Scan for the cell matching the given text and deliver its [X, Y] coordinate at center. 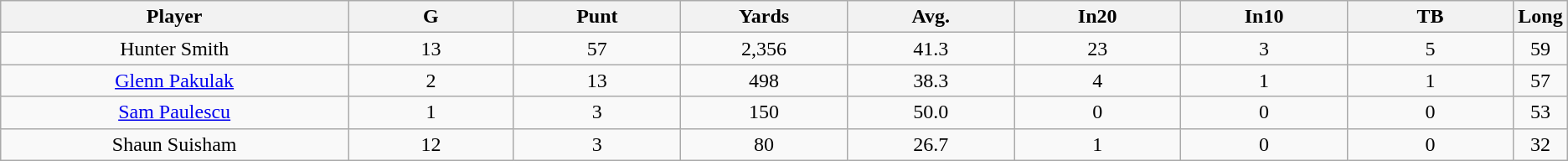
80 [764, 144]
26.7 [931, 144]
12 [431, 144]
2 [431, 80]
Player [174, 17]
Sam Paulescu [174, 112]
Yards [764, 17]
Hunter Smith [174, 49]
32 [1541, 144]
4 [1097, 80]
TB [1430, 17]
2,356 [764, 49]
23 [1097, 49]
498 [764, 80]
5 [1430, 49]
Shaun Suisham [174, 144]
38.3 [931, 80]
In10 [1265, 17]
150 [764, 112]
41.3 [931, 49]
Glenn Pakulak [174, 80]
50.0 [931, 112]
Long [1541, 17]
Punt [596, 17]
59 [1541, 49]
In20 [1097, 17]
53 [1541, 112]
Avg. [931, 17]
G [431, 17]
